Capture the cell that displays the provided text and extract its [x, y] central coordinate. 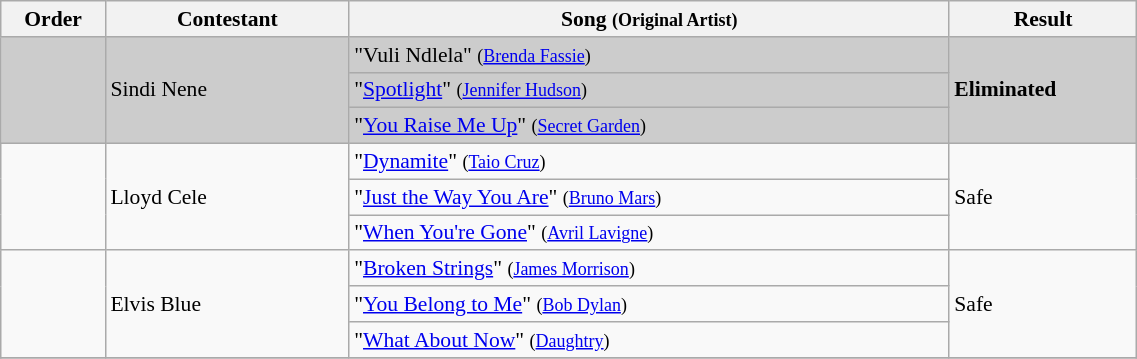
Contestant [227, 19]
"What About Now" (Daughtry) [649, 340]
Order [54, 19]
Sindi Nene [227, 90]
"Spotlight" (Jennifer Hudson) [649, 90]
"Dynamite" (Taio Cruz) [649, 162]
Lloyd Cele [227, 198]
"Broken Strings" (James Morrison) [649, 269]
Elvis Blue [227, 304]
"Vuli Ndlela" (Brenda Fassie) [649, 55]
Eliminated [1043, 90]
Song (Original Artist) [649, 19]
"You Belong to Me" (Bob Dylan) [649, 304]
"Just the Way You Are" (Bruno Mars) [649, 197]
"When You're Gone" (Avril Lavigne) [649, 233]
"You Raise Me Up" (Secret Garden) [649, 126]
Result [1043, 19]
